Return the [x, y] coordinate for the center point of the cell that contains the specified text.  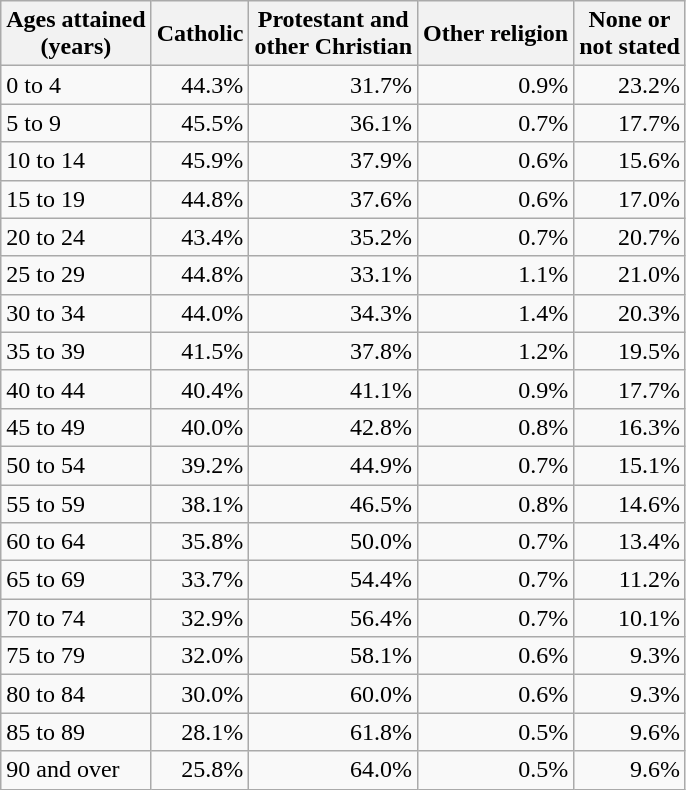
40.0% [200, 427]
35.8% [200, 542]
30.0% [200, 694]
13.4% [630, 542]
15.6% [630, 161]
42.8% [334, 427]
64.0% [334, 770]
36.1% [334, 123]
80 to 84 [76, 694]
Catholic [200, 34]
31.7% [334, 85]
25.8% [200, 770]
50.0% [334, 542]
16.3% [630, 427]
37.6% [334, 199]
33.7% [200, 580]
85 to 89 [76, 732]
50 to 54 [76, 465]
15.1% [630, 465]
33.1% [334, 275]
37.8% [334, 351]
35.2% [334, 237]
Ages attained(years) [76, 34]
20 to 24 [76, 237]
40.4% [200, 389]
60.0% [334, 694]
10.1% [630, 618]
41.5% [200, 351]
25 to 29 [76, 275]
75 to 79 [76, 656]
60 to 64 [76, 542]
15 to 19 [76, 199]
23.2% [630, 85]
Protestant andother Christian [334, 34]
5 to 9 [76, 123]
61.8% [334, 732]
41.1% [334, 389]
46.5% [334, 503]
30 to 34 [76, 313]
19.5% [630, 351]
44.0% [200, 313]
None ornot stated [630, 34]
17.0% [630, 199]
65 to 69 [76, 580]
21.0% [630, 275]
45.9% [200, 161]
70 to 74 [76, 618]
35 to 39 [76, 351]
0 to 4 [76, 85]
28.1% [200, 732]
54.4% [334, 580]
20.7% [630, 237]
10 to 14 [76, 161]
45 to 49 [76, 427]
43.4% [200, 237]
20.3% [630, 313]
32.0% [200, 656]
34.3% [334, 313]
56.4% [334, 618]
39.2% [200, 465]
44.9% [334, 465]
90 and over [76, 770]
58.1% [334, 656]
1.1% [496, 275]
1.2% [496, 351]
32.9% [200, 618]
1.4% [496, 313]
14.6% [630, 503]
40 to 44 [76, 389]
Other religion [496, 34]
44.3% [200, 85]
38.1% [200, 503]
55 to 59 [76, 503]
37.9% [334, 161]
11.2% [630, 580]
45.5% [200, 123]
